Return the (X, Y) coordinate for the center point of the cell that contains the specified text.  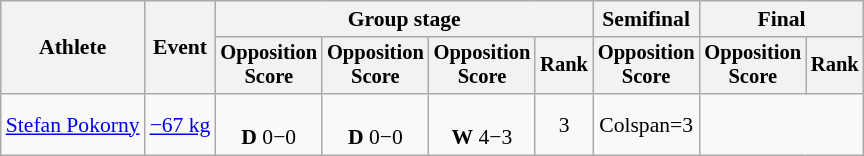
Semifinal (646, 19)
Stefan Pokorny (73, 124)
W 4−3 (482, 124)
Group stage (404, 19)
Athlete (73, 48)
Final (781, 19)
3 (564, 124)
−67 kg (180, 124)
Colspan=3 (646, 124)
Event (180, 48)
